Output the [X, Y] coordinate of the center of the cell containing the given text.  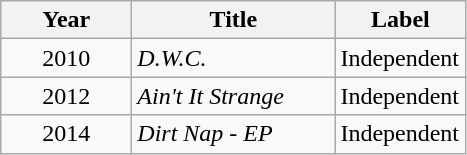
Dirt Nap - EP [234, 134]
Ain't It Strange [234, 96]
Year [66, 20]
2014 [66, 134]
Label [400, 20]
2010 [66, 58]
D.W.C. [234, 58]
2012 [66, 96]
Title [234, 20]
